Locate the cell with the specified text and output its [x, y] center coordinate. 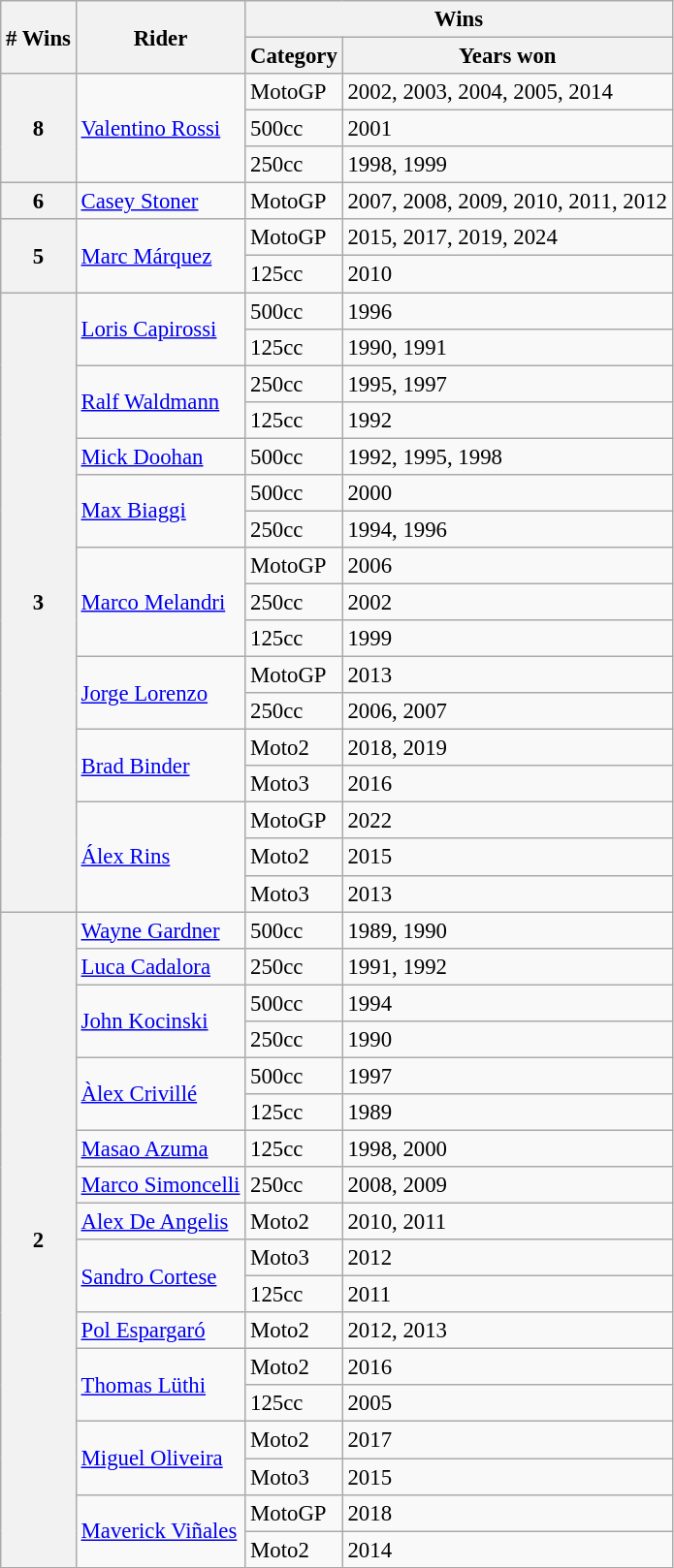
2002 [507, 602]
2022 [507, 821]
Rider [160, 37]
6 [39, 202]
1994 [507, 1003]
Mick Doohan [160, 456]
Wayne Gardner [160, 930]
2012 [507, 1258]
1994, 1996 [507, 529]
Sandro Cortese [160, 1275]
2002, 2003, 2004, 2005, 2014 [507, 92]
Jorge Lorenzo [160, 694]
1989 [507, 1113]
1989, 1990 [507, 930]
Loris Capirossi [160, 329]
2010 [507, 274]
Thomas Lüthi [160, 1386]
2017 [507, 1440]
Álex Rins [160, 857]
2000 [507, 493]
Marco Simoncelli [160, 1185]
Maverick Viñales [160, 1531]
1996 [507, 311]
Masao Azuma [160, 1148]
2008, 2009 [507, 1185]
2007, 2008, 2009, 2010, 2011, 2012 [507, 202]
Miguel Oliveira [160, 1458]
Wins [460, 19]
1999 [507, 639]
2001 [507, 129]
1998, 2000 [507, 1148]
Pol Espargaró [160, 1331]
1990, 1991 [507, 347]
John Kocinski [160, 1021]
Valentino Rossi [160, 128]
1992 [507, 420]
2011 [507, 1295]
1997 [507, 1076]
2006 [507, 566]
Max Biaggi [160, 512]
1992, 1995, 1998 [507, 456]
2015, 2017, 2019, 2024 [507, 237]
1991, 1992 [507, 966]
8 [39, 128]
Àlex Crivillé [160, 1093]
5 [39, 256]
Casey Stoner [160, 202]
2014 [507, 1550]
2005 [507, 1404]
Ralf Waldmann [160, 401]
1998, 1999 [507, 165]
1990 [507, 1040]
Marc Márquez [160, 256]
Years won [507, 56]
1995, 1997 [507, 384]
2018, 2019 [507, 748]
2 [39, 1240]
2006, 2007 [507, 711]
Brad Binder [160, 766]
2010, 2011 [507, 1222]
Luca Cadalora [160, 966]
3 [39, 603]
Category [294, 56]
Marco Melandri [160, 603]
# Wins [39, 37]
Alex De Angelis [160, 1222]
2012, 2013 [507, 1331]
2018 [507, 1513]
